Return (x, y) of the center of cell containing provided text 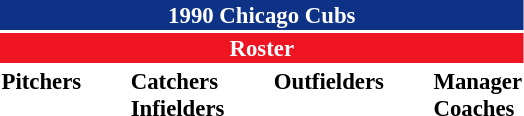
Roster (262, 48)
1990 Chicago Cubs (262, 15)
